Return the [x, y] coordinate for the center point of the cell that contains the specified text.  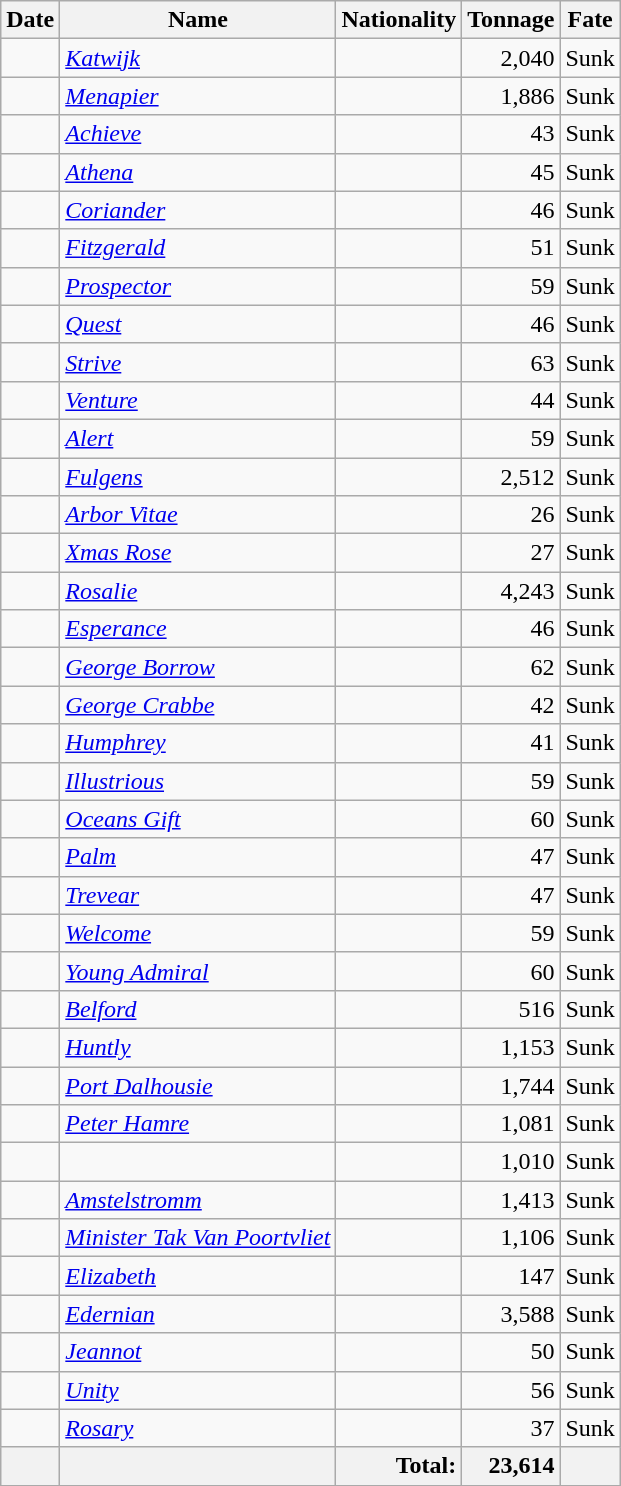
3,588 [511, 1314]
62 [511, 667]
Tonnage [511, 20]
Palm [198, 857]
26 [511, 515]
Jeannot [198, 1352]
Humphrey [198, 743]
1,744 [511, 1085]
63 [511, 362]
Date [30, 20]
56 [511, 1390]
45 [511, 172]
1,153 [511, 1047]
Athena [198, 172]
41 [511, 743]
42 [511, 705]
Trevear [198, 895]
Oceans Gift [198, 819]
Alert [198, 438]
Rosalie [198, 591]
Rosary [198, 1428]
Total: [399, 1466]
Illustrious [198, 781]
Welcome [198, 933]
George Borrow [198, 667]
23,614 [511, 1466]
Quest [198, 324]
51 [511, 248]
1,010 [511, 1162]
Young Admiral [198, 971]
Huntly [198, 1047]
Belford [198, 1009]
Coriander [198, 210]
Esperance [198, 629]
George Crabbe [198, 705]
Menapier [198, 96]
27 [511, 553]
44 [511, 400]
1,413 [511, 1200]
2,040 [511, 58]
Prospector [198, 286]
Peter Hamre [198, 1124]
Xmas Rose [198, 553]
50 [511, 1352]
1,106 [511, 1238]
37 [511, 1428]
Unity [198, 1390]
Minister Tak Van Poortvliet [198, 1238]
Port Dalhousie [198, 1085]
Arbor Vitae [198, 515]
Nationality [399, 20]
Edernian [198, 1314]
Fitzgerald [198, 248]
Elizabeth [198, 1276]
1,886 [511, 96]
Name [198, 20]
Amstelstromm [198, 1200]
Venture [198, 400]
43 [511, 134]
Katwijk [198, 58]
516 [511, 1009]
147 [511, 1276]
Achieve [198, 134]
4,243 [511, 591]
Fate [590, 20]
1,081 [511, 1124]
2,512 [511, 477]
Fulgens [198, 477]
Strive [198, 362]
